Scan for the cell matching the given text and deliver its [x, y] coordinate at center. 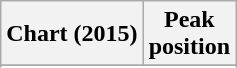
Chart (2015) [72, 34]
Peakposition [189, 34]
